From the cell containing the given text, extract its center point as (X, Y) coordinate. 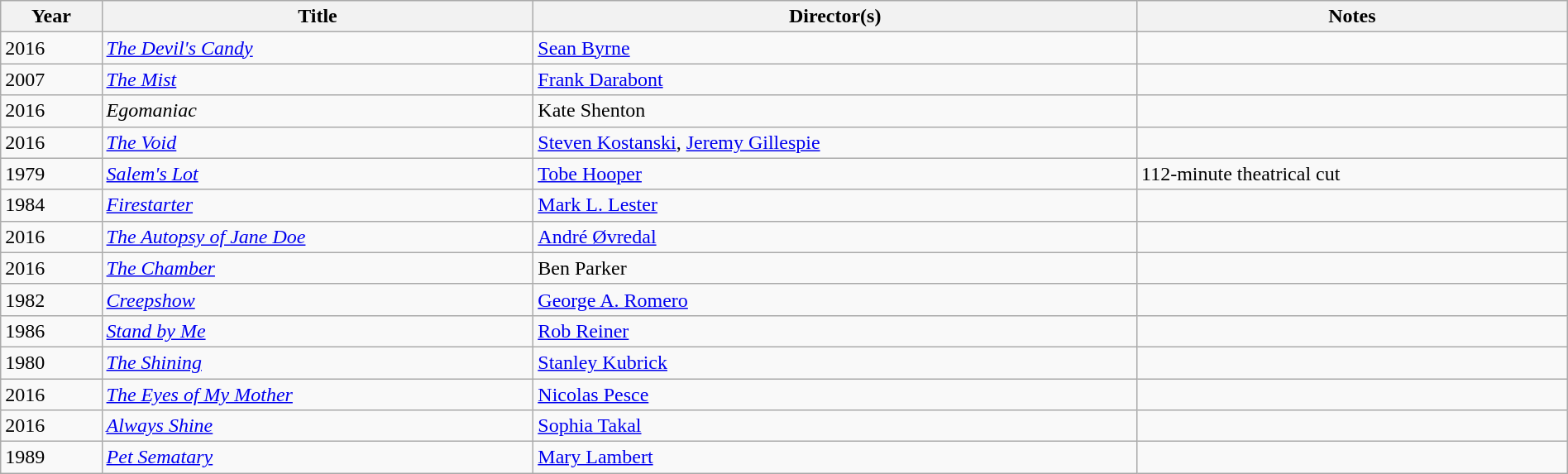
The Eyes of My Mother (318, 395)
1984 (51, 205)
Ben Parker (835, 268)
Tobe Hooper (835, 174)
Sophia Takal (835, 426)
1989 (51, 457)
Egomaniac (318, 111)
112-minute theatrical cut (1353, 174)
The Chamber (318, 268)
Frank Darabont (835, 79)
Steven Kostanski, Jeremy Gillespie (835, 142)
Stanley Kubrick (835, 362)
Sean Byrne (835, 48)
Salem's Lot (318, 174)
Pet Sematary (318, 457)
Firestarter (318, 205)
Kate Shenton (835, 111)
Year (51, 17)
Stand by Me (318, 331)
George A. Romero (835, 299)
Mark L. Lester (835, 205)
1980 (51, 362)
Creepshow (318, 299)
The Mist (318, 79)
The Autopsy of Jane Doe (318, 237)
Notes (1353, 17)
André Øvredal (835, 237)
Nicolas Pesce (835, 395)
The Shining (318, 362)
Always Shine (318, 426)
2007 (51, 79)
1979 (51, 174)
Mary Lambert (835, 457)
Director(s) (835, 17)
1986 (51, 331)
The Void (318, 142)
Rob Reiner (835, 331)
Title (318, 17)
The Devil's Candy (318, 48)
1982 (51, 299)
